Pinpoint the cell where the given text exists, returning its [x, y] midpoint coordinate. 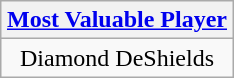
Most Valuable Player [116, 20]
Diamond DeShields [116, 58]
